Determine the (X, Y) coordinate at the center of the cell enclosing the given text.  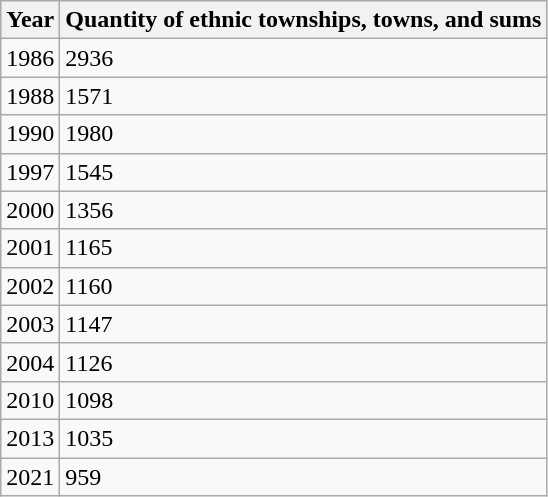
2004 (30, 362)
1160 (304, 286)
2010 (30, 400)
Quantity of ethnic townships, towns, and sums (304, 20)
1986 (30, 58)
2013 (30, 438)
1126 (304, 362)
2001 (30, 248)
1356 (304, 210)
2002 (30, 286)
1997 (30, 172)
2936 (304, 58)
1035 (304, 438)
1098 (304, 400)
1147 (304, 324)
1988 (30, 96)
1545 (304, 172)
1571 (304, 96)
2000 (30, 210)
2021 (30, 477)
2003 (30, 324)
Year (30, 20)
1165 (304, 248)
959 (304, 477)
1980 (304, 134)
1990 (30, 134)
